Identify which cell holds the provided text, then report its [x, y] central coordinate. 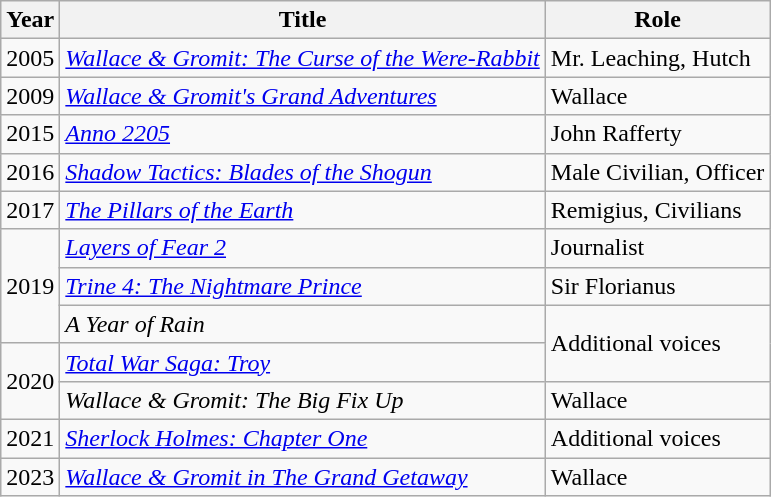
Male Civilian, Officer [658, 172]
A Year of Rain [302, 324]
2017 [30, 210]
Wallace & Gromit: The Curse of the Were-Rabbit [302, 58]
Wallace & Gromit's Grand Adventures [302, 96]
2016 [30, 172]
Sir Florianus [658, 286]
Mr. Leaching, Hutch [658, 58]
Anno 2205 [302, 134]
Shadow Tactics: Blades of the Shogun [302, 172]
Wallace & Gromit: The Big Fix Up [302, 400]
The Pillars of the Earth [302, 210]
Sherlock Holmes: Chapter One [302, 438]
Layers of Fear 2 [302, 248]
2005 [30, 58]
John Rafferty [658, 134]
2023 [30, 477]
2009 [30, 96]
2020 [30, 381]
Title [302, 20]
Wallace & Gromit in The Grand Getaway [302, 477]
Remigius, Civilians [658, 210]
Year [30, 20]
Total War Saga: Troy [302, 362]
2021 [30, 438]
Journalist [658, 248]
2015 [30, 134]
2019 [30, 286]
Role [658, 20]
Trine 4: The Nightmare Prince [302, 286]
